From the cell containing the given text, extract its center point as [x, y] coordinate. 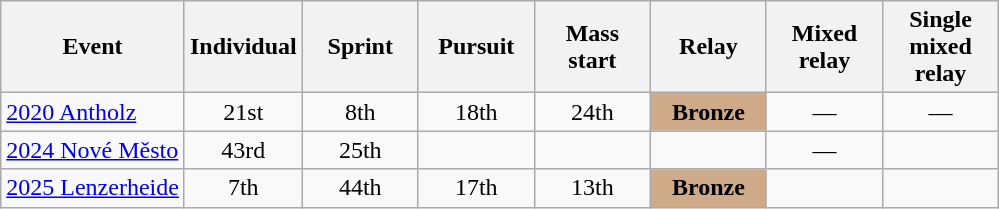
7th [243, 188]
Relay [708, 47]
2020 Antholz [93, 112]
Mixed relay [824, 47]
Pursuit [476, 47]
13th [592, 188]
17th [476, 188]
25th [360, 150]
Sprint [360, 47]
43rd [243, 150]
2024 Nové Město [93, 150]
2025 Lenzerheide [93, 188]
24th [592, 112]
Event [93, 47]
44th [360, 188]
Individual [243, 47]
Single mixed relay [941, 47]
8th [360, 112]
21st [243, 112]
18th [476, 112]
Mass start [592, 47]
